Search for the cell housing the specified text and yield its (x, y) center coordinate. 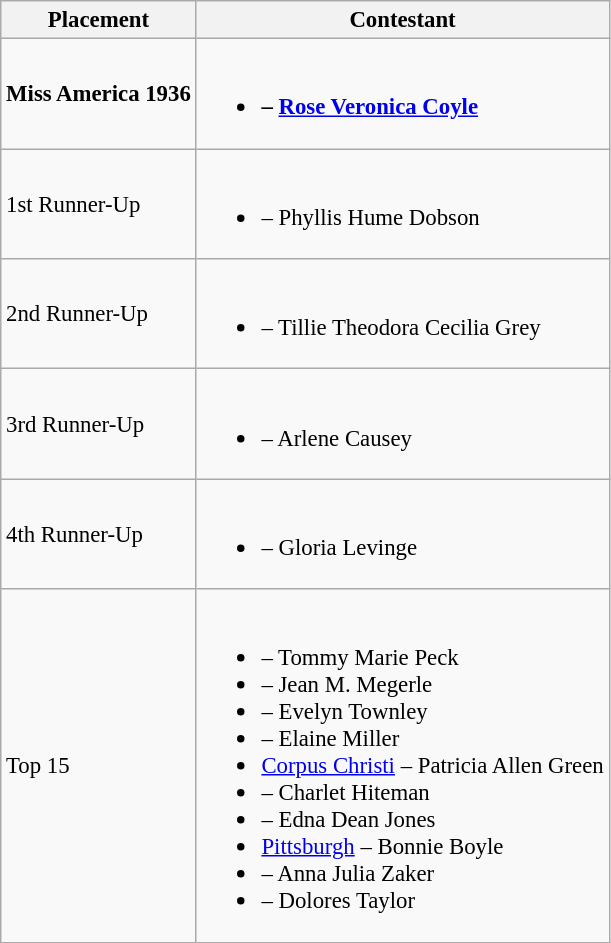
Miss America 1936 (98, 94)
Top 15 (98, 766)
Contestant (402, 20)
– Arlene Causey (402, 424)
– Gloria Levinge (402, 534)
Placement (98, 20)
1st Runner-Up (98, 204)
4th Runner-Up (98, 534)
– Phyllis Hume Dobson (402, 204)
– Tillie Theodora Cecilia Grey (402, 314)
2nd Runner-Up (98, 314)
– Rose Veronica Coyle (402, 94)
3rd Runner-Up (98, 424)
